Provide the [x, y] coordinate of the cell's center where the given text is located.  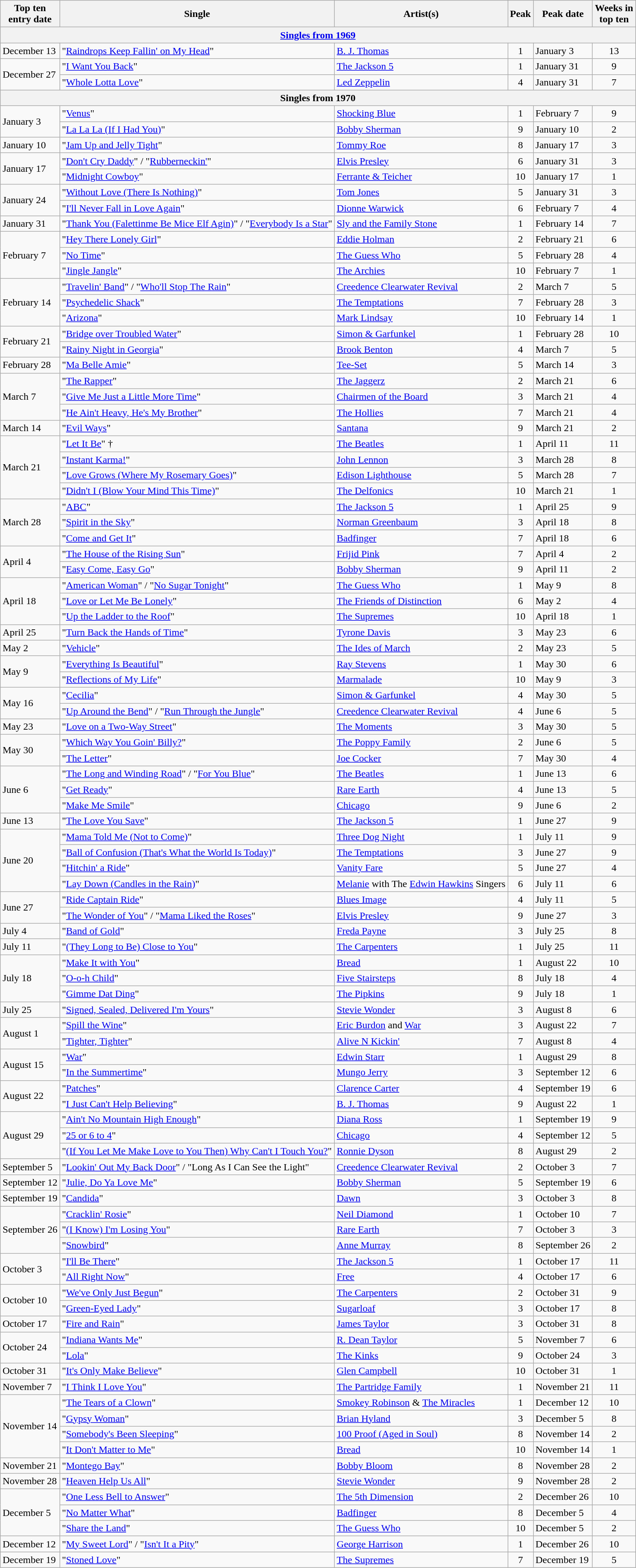
The Partridge Family [421, 1387]
13 [614, 51]
"Travelin' Band" / "Who'll Stop The Rain" [197, 287]
"Snowbird" [197, 1245]
"The Long and Winding Road" / "For You Blue" [197, 774]
"American Woman" / "No Sugar Tonight" [197, 585]
August 15 [30, 1065]
Glen Campbell [421, 1371]
"Spirit in the Sky" [197, 522]
Single [197, 14]
"Don't Cry Daddy" / "Rubberneckin'" [197, 161]
"One Less Bell to Answer" [197, 1497]
"Signed, Sealed, Delivered I'm Yours" [197, 1010]
"Hitchin' a Ride" [197, 868]
"Easy Come, Easy Go" [197, 569]
"I Just Can't Help Believing" [197, 1104]
Santana [421, 428]
The 5th Dimension [421, 1497]
"Bridge over Troubled Water" [197, 334]
July 4 [30, 931]
The Kinks [421, 1355]
Frijid Pink [421, 554]
Ronnie Dyson [421, 1151]
"Gimme Dat Ding" [197, 994]
Artist(s) [421, 14]
"Everything Is Beautiful" [197, 664]
"Band of Gold" [197, 931]
"Green-Eyed Lady" [197, 1308]
The Moments [421, 727]
"All Right Now" [197, 1277]
"Ma Belle Amie" [197, 365]
Top tenentry date [30, 14]
"Heaven Help Us All" [197, 1481]
Dionne Warwick [421, 208]
"I Think I Love You" [197, 1387]
Ferrante & Teicher [421, 176]
Clarence Carter [421, 1088]
The Hollies [421, 412]
"Raindrops Keep Fallin' on My Head" [197, 51]
"Ball of Confusion (That's What the World Is Today)" [197, 852]
Norman Greenbaum [421, 522]
"La La La (If I Had You)" [197, 129]
"No Time" [197, 255]
"Love Grows (Where My Rosemary Goes)" [197, 475]
The Archies [421, 271]
"Love or Let Me Be Lonely" [197, 601]
"The Rapper" [197, 381]
Peak [521, 14]
Tommy Roe [421, 145]
"Ain't No Mountain High Enough" [197, 1120]
Melanie with The Edwin Hawkins Singers [421, 884]
"Arizona" [197, 318]
Free [421, 1277]
"O-o-h Child" [197, 978]
"Didn't I (Blow Your Mind This Time)" [197, 491]
"ABC" [197, 507]
January 24 [30, 200]
"Julie, Do Ya Love Me" [197, 1182]
"Jam Up and Jelly Tight" [197, 145]
Joe Cocker [421, 758]
August 1 [30, 1033]
Shocking Blue [421, 114]
Neil Diamond [421, 1214]
100 Proof (Aged in Soul) [421, 1434]
"Stoned Love" [197, 1560]
The Poppy Family [421, 742]
"My Sweet Lord" / "Isn't It a Pity" [197, 1544]
December 27 [30, 74]
Sugarloaf [421, 1308]
Freda Payne [421, 931]
The Jaggerz [421, 381]
Tee-Set [421, 365]
"Patches" [197, 1088]
George Harrison [421, 1544]
Smokey Robinson & The Miracles [421, 1402]
June 20 [30, 860]
"Without Love (There Is Nothing)" [197, 192]
"Love on a Two-Way Street" [197, 727]
Chairmen of the Board [421, 396]
September 5 [30, 1167]
Blues Image [421, 899]
Dawn [421, 1198]
Singles from 1970 [318, 98]
"Thank You (Falettinme Be Mice Elf Agin)" / "Everybody Is a Star" [197, 224]
"Hey There Lonely Girl" [197, 240]
"Evil Ways" [197, 428]
"Jingle Jangle" [197, 271]
"Lay Down (Candles in the Rain)" [197, 884]
"Mama Told Me (Not to Come)" [197, 837]
"Cracklin' Rosie" [197, 1214]
The Ides of March [421, 648]
"Let It Be" † [197, 444]
"25 or 6 to 4" [197, 1135]
"Candida" [197, 1198]
"Make Me Smile" [197, 805]
Edwin Starr [421, 1057]
Marmalade [421, 679]
Led Zeppelin [421, 82]
"In the Summertime" [197, 1072]
"He Ain't Heavy, He's My Brother" [197, 412]
Eric Burdon and War [421, 1025]
Bobby Bloom [421, 1466]
"(If You Let Me Make Love to You Then) Why Can't I Touch You?" [197, 1151]
"Somebody's Been Sleeping" [197, 1434]
"Indiana Wants Me" [197, 1340]
"We've Only Just Begun" [197, 1293]
"Lookin' Out My Back Door" / "Long As I Can See the Light" [197, 1167]
Eddie Holman [421, 240]
Edison Lighthouse [421, 475]
"Turn Back the Hands of Time" [197, 632]
"Ride Captain Ride" [197, 899]
"Up the Ladder to the Roof" [197, 617]
"The Letter" [197, 758]
"I'll Be There" [197, 1261]
May 16 [30, 703]
Tyrone Davis [421, 632]
Mark Lindsay [421, 318]
"I Want You Back" [197, 66]
Peak date [563, 14]
Three Dog Night [421, 837]
"Get Ready" [197, 790]
Mungo Jerry [421, 1072]
"Share the Land" [197, 1528]
"The House of the Rising Sun" [197, 554]
Vanity Fare [421, 868]
Anne Murray [421, 1245]
"(I Know) I'm Losing You" [197, 1230]
"Whole Lotta Love" [197, 82]
"Gypsy Woman" [197, 1418]
"Montego Bay" [197, 1466]
Weeks intop ten [614, 14]
"Tighter, Tighter" [197, 1041]
The Friends of Distinction [421, 601]
"Vehicle" [197, 648]
"Midnight Cowboy" [197, 176]
"The Tears of a Clown" [197, 1402]
"Which Way You Goin' Billy?" [197, 742]
"Come and Get It" [197, 538]
Sly and the Family Stone [421, 224]
"Rainy Night in Georgia" [197, 349]
The Pipkins [421, 994]
Brian Hyland [421, 1418]
Alive N Kickin' [421, 1041]
"Lola" [197, 1355]
Diana Ross [421, 1120]
December 13 [30, 51]
"Up Around the Bend" / "Run Through the Jungle" [197, 711]
R. Dean Taylor [421, 1340]
"Psychedelic Shack" [197, 302]
"It Don't Matter to Me" [197, 1449]
"The Love You Save" [197, 821]
"Spill the Wine" [197, 1025]
Ray Stevens [421, 664]
"Reflections of My Life" [197, 679]
Tom Jones [421, 192]
"Make It with You" [197, 963]
"War" [197, 1057]
"I'll Never Fall in Love Again" [197, 208]
"It's Only Make Believe" [197, 1371]
"No Matter What" [197, 1513]
Singles from 1969 [318, 35]
"Fire and Rain" [197, 1324]
The Delfonics [421, 491]
"The Wonder of You" / "Mama Liked the Roses" [197, 915]
"Give Me Just a Little More Time" [197, 396]
James Taylor [421, 1324]
John Lennon [421, 460]
Five Stairsteps [421, 978]
"Venus" [197, 114]
"Instant Karma!" [197, 460]
Brook Benton [421, 349]
"(They Long to Be) Close to You" [197, 946]
"Cecilia" [197, 695]
